Identify which cell holds the provided text, then report its [x, y] central coordinate. 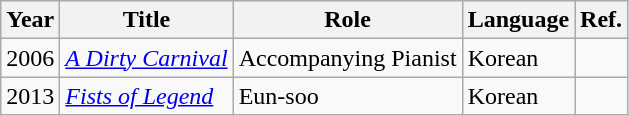
2013 [30, 96]
2006 [30, 58]
Accompanying Pianist [348, 58]
Ref. [602, 20]
Eun-soo [348, 96]
Role [348, 20]
Title [146, 20]
Fists of Legend [146, 96]
A Dirty Carnival [146, 58]
Year [30, 20]
Language [518, 20]
